Determine the [x, y] coordinate at the center of the cell enclosing the given text.  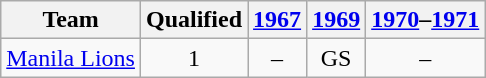
Team [71, 20]
Qualified [194, 20]
1 [194, 58]
Manila Lions [71, 58]
GS [336, 58]
1967 [278, 20]
1969 [336, 20]
1970–1971 [426, 20]
